Identify which cell holds the provided text, then report its [X, Y] central coordinate. 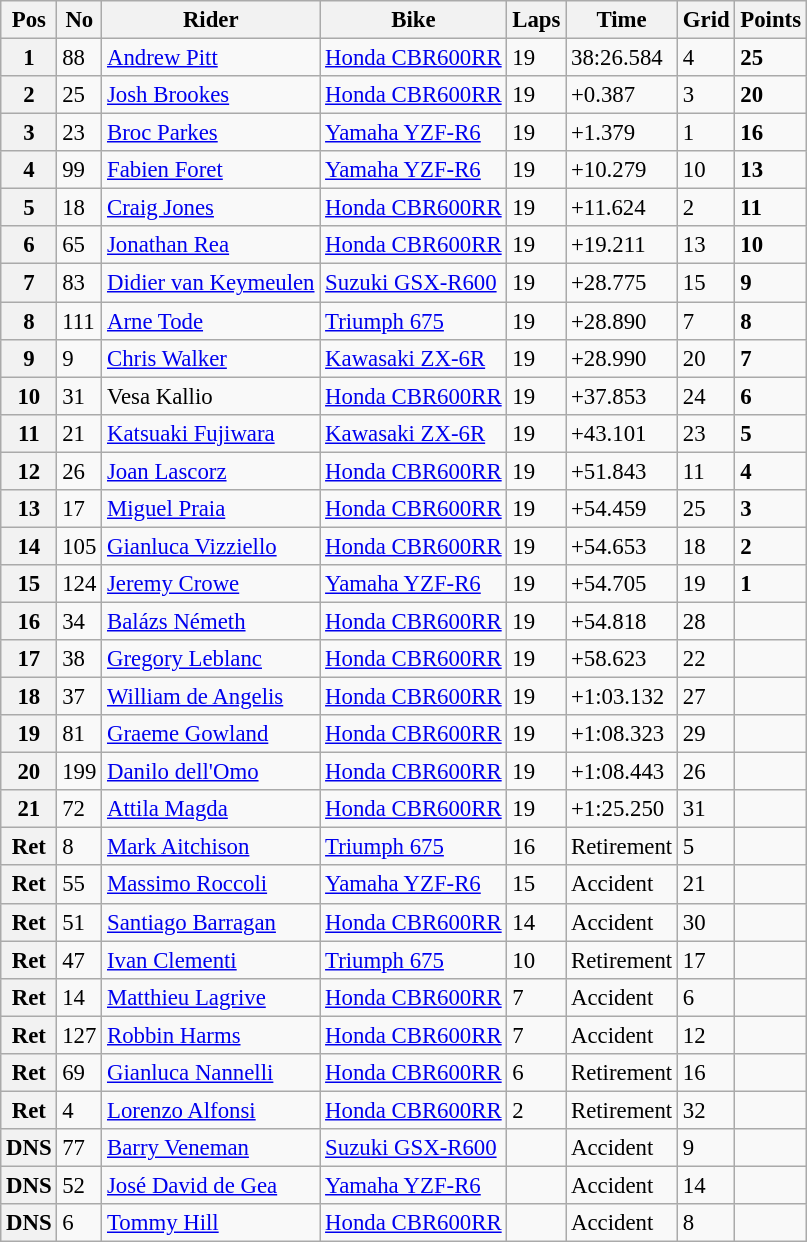
Katsuaki Fujiwara [211, 433]
Gianluca Vizziello [211, 546]
Andrew Pitt [211, 58]
111 [80, 321]
+1.379 [622, 133]
+54.705 [622, 584]
Grid [706, 20]
83 [80, 283]
Gregory Leblanc [211, 659]
+51.843 [622, 471]
Santiago Barragan [211, 922]
+54.818 [622, 621]
51 [80, 922]
Points [770, 20]
55 [80, 885]
28 [706, 621]
+11.624 [622, 208]
29 [706, 734]
37 [80, 697]
Jeremy Crowe [211, 584]
+1:08.323 [622, 734]
+58.623 [622, 659]
32 [706, 1110]
24 [706, 396]
Danilo dell'Omo [211, 772]
No [80, 20]
+28.890 [622, 321]
52 [80, 1185]
199 [80, 772]
+54.459 [622, 509]
+28.775 [622, 283]
127 [80, 1035]
Bike [414, 20]
65 [80, 245]
72 [80, 809]
+54.653 [622, 546]
Robbin Harms [211, 1035]
Time [622, 20]
69 [80, 1073]
Fabien Foret [211, 170]
88 [80, 58]
+19.211 [622, 245]
Barry Veneman [211, 1148]
81 [80, 734]
99 [80, 170]
Jonathan Rea [211, 245]
Mark Aitchison [211, 847]
Massimo Roccoli [211, 885]
+1:25.250 [622, 809]
Gianluca Nannelli [211, 1073]
47 [80, 960]
Balázs Németh [211, 621]
34 [80, 621]
124 [80, 584]
+37.853 [622, 396]
38:26.584 [622, 58]
Josh Brookes [211, 95]
+43.101 [622, 433]
Chris Walker [211, 358]
Attila Magda [211, 809]
+0.387 [622, 95]
José David de Gea [211, 1185]
Rider [211, 20]
+1:08.443 [622, 772]
William de Angelis [211, 697]
38 [80, 659]
+10.279 [622, 170]
Ivan Clementi [211, 960]
Lorenzo Alfonsi [211, 1110]
22 [706, 659]
77 [80, 1148]
Miguel Praia [211, 509]
Arne Tode [211, 321]
Graeme Gowland [211, 734]
27 [706, 697]
Tommy Hill [211, 1223]
Laps [536, 20]
Broc Parkes [211, 133]
Joan Lascorz [211, 471]
30 [706, 922]
105 [80, 546]
Vesa Kallio [211, 396]
+1:03.132 [622, 697]
Matthieu Lagrive [211, 997]
Pos [29, 20]
+28.990 [622, 358]
Didier van Keymeulen [211, 283]
Craig Jones [211, 208]
